Find where the given text appears and provide that cell's center as [X, Y] coordinate. 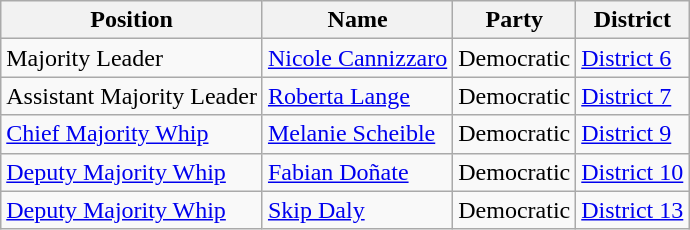
District 13 [632, 210]
Roberta Lange [357, 96]
District 9 [632, 134]
Position [132, 20]
District 10 [632, 172]
Chief Majority Whip [132, 134]
Party [514, 20]
Skip Daly [357, 210]
Majority Leader [132, 58]
District [632, 20]
District 6 [632, 58]
Assistant Majority Leader [132, 96]
Melanie Scheible [357, 134]
Name [357, 20]
Nicole Cannizzaro [357, 58]
District 7 [632, 96]
Fabian Doñate [357, 172]
